Capture the cell that displays the provided text and extract its [x, y] central coordinate. 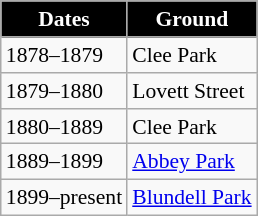
Dates [64, 19]
1899–present [64, 197]
1880–1889 [64, 126]
Blundell Park [192, 197]
Ground [192, 19]
1879–1880 [64, 91]
Abbey Park [192, 162]
Lovett Street [192, 91]
1889–1899 [64, 162]
1878–1879 [64, 55]
